Provide the (x, y) coordinate of the cell's center where the given text is located.  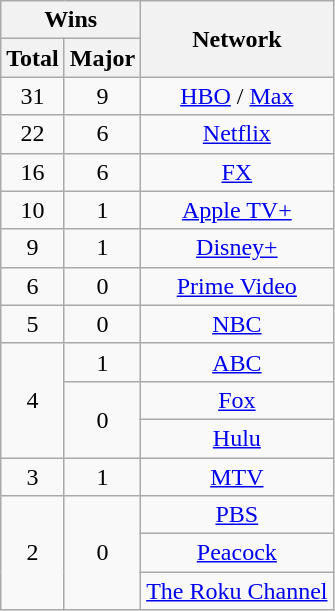
Apple TV+ (237, 210)
MTV (237, 477)
5 (33, 324)
Disney+ (237, 248)
4 (33, 400)
10 (33, 210)
Fox (237, 400)
Hulu (237, 438)
22 (33, 134)
HBO / Max (237, 96)
The Roku Channel (237, 591)
FX (237, 172)
PBS (237, 515)
2 (33, 553)
Prime Video (237, 286)
Peacock (237, 553)
Network (237, 39)
Total (33, 58)
NBC (237, 324)
Netflix (237, 134)
ABC (237, 362)
Major (102, 58)
16 (33, 172)
3 (33, 477)
Wins (71, 20)
31 (33, 96)
